From the cell containing the given text, extract its center point as [X, Y] coordinate. 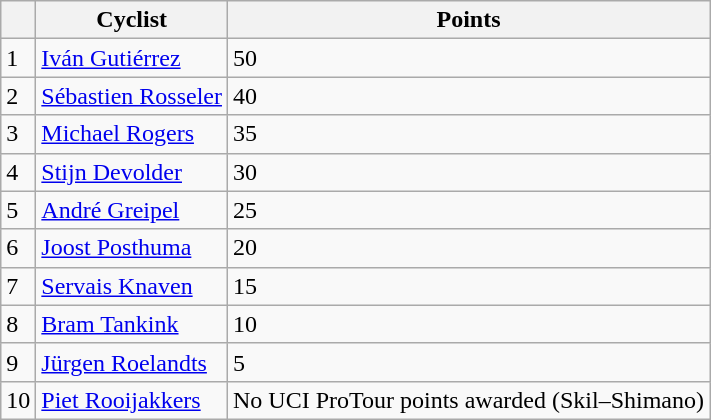
Servais Knaven [132, 286]
40 [469, 96]
Joost Posthuma [132, 248]
7 [18, 286]
3 [18, 134]
Bram Tankink [132, 324]
No UCI ProTour points awarded (Skil–Shimano) [469, 400]
2 [18, 96]
Piet Rooijakkers [132, 400]
1 [18, 58]
Cyclist [132, 20]
50 [469, 58]
8 [18, 324]
Sébastien Rosseler [132, 96]
Stijn Devolder [132, 172]
Points [469, 20]
6 [18, 248]
20 [469, 248]
15 [469, 286]
4 [18, 172]
Iván Gutiérrez [132, 58]
Michael Rogers [132, 134]
35 [469, 134]
30 [469, 172]
25 [469, 210]
9 [18, 362]
André Greipel [132, 210]
Jürgen Roelandts [132, 362]
